Return the [X, Y] coordinate for the center point of the cell that contains the specified text.  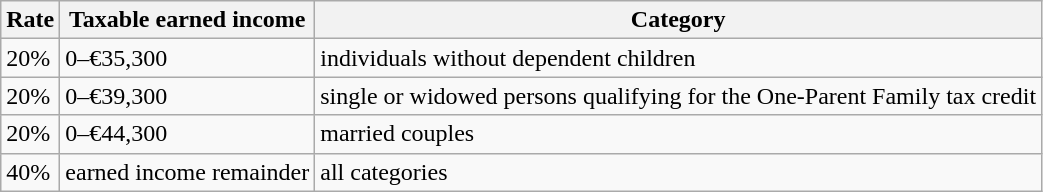
single or widowed persons qualifying for the One-Parent Family tax credit [678, 96]
individuals without dependent children [678, 58]
married couples [678, 134]
earned income remainder [188, 172]
0–€44,300 [188, 134]
Category [678, 20]
Rate [30, 20]
0–€35,300 [188, 58]
Taxable earned income [188, 20]
all categories [678, 172]
40% [30, 172]
0–€39,300 [188, 96]
